Provide the [X, Y] coordinate of the cell's center where the given text is located.  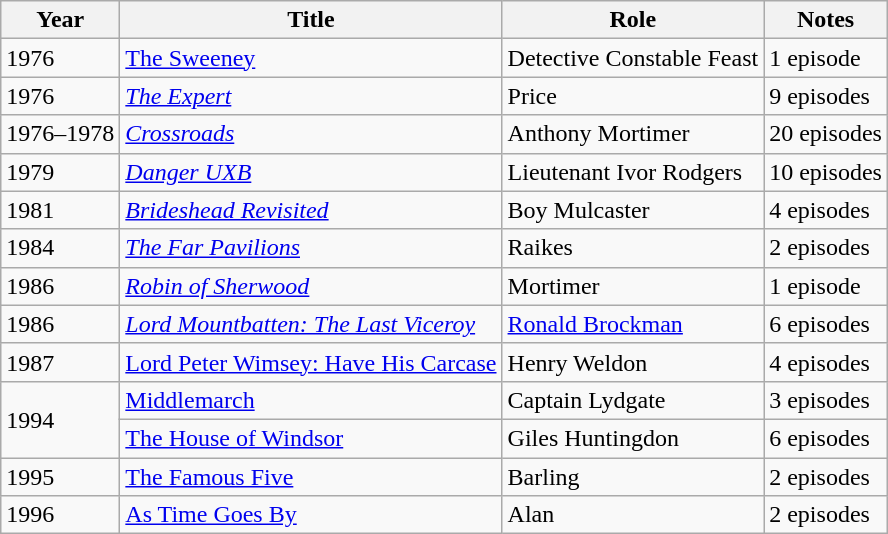
1981 [60, 210]
The Famous Five [311, 477]
Mortimer [633, 286]
Lord Mountbatten: The Last Viceroy [311, 324]
Raikes [633, 248]
1995 [60, 477]
Boy Mulcaster [633, 210]
1976–1978 [60, 134]
Anthony Mortimer [633, 134]
1996 [60, 515]
3 episodes [826, 400]
Danger UXB [311, 172]
Price [633, 96]
Crossroads [311, 134]
The Expert [311, 96]
1994 [60, 419]
Title [311, 20]
Middlemarch [311, 400]
Robin of Sherwood [311, 286]
Lord Peter Wimsey: Have His Carcase [311, 362]
Lieutenant Ivor Rodgers [633, 172]
1979 [60, 172]
Year [60, 20]
20 episodes [826, 134]
As Time Goes By [311, 515]
9 episodes [826, 96]
1984 [60, 248]
Brideshead Revisited [311, 210]
Notes [826, 20]
Giles Huntingdon [633, 438]
The House of Windsor [311, 438]
Henry Weldon [633, 362]
1987 [60, 362]
Ronald Brockman [633, 324]
The Sweeney [311, 58]
Barling [633, 477]
The Far Pavilions [311, 248]
Alan [633, 515]
Role [633, 20]
Captain Lydgate [633, 400]
10 episodes [826, 172]
Detective Constable Feast [633, 58]
